Output the (x, y) coordinate of the center of the cell containing the given text.  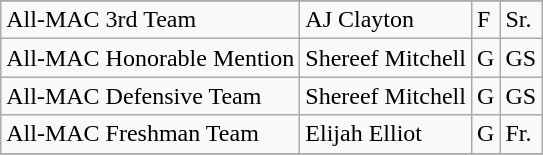
Elijah Elliot (386, 134)
Sr. (521, 20)
All-MAC Defensive Team (150, 96)
All-MAC Freshman Team (150, 134)
F (485, 20)
Fr. (521, 134)
All-MAC 3rd Team (150, 20)
AJ Clayton (386, 20)
All-MAC Honorable Mention (150, 58)
